Extract the [x, y] coordinate from the center of the cell holding the provided text.  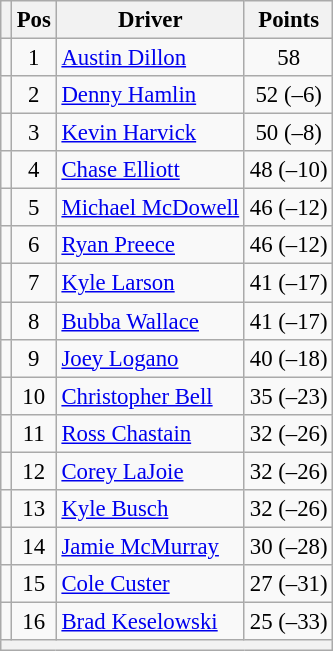
14 [34, 546]
Brad Keselowski [150, 621]
Christopher Bell [150, 396]
3 [34, 133]
16 [34, 621]
Bubba Wallace [150, 321]
Cole Custer [150, 584]
12 [34, 471]
1 [34, 58]
40 (–18) [288, 358]
Kevin Harvick [150, 133]
15 [34, 584]
7 [34, 283]
11 [34, 433]
Michael McDowell [150, 208]
Chase Elliott [150, 170]
58 [288, 58]
30 (–28) [288, 546]
Austin Dillon [150, 58]
8 [34, 321]
50 (–8) [288, 133]
Driver [150, 20]
Corey LaJoie [150, 471]
Jamie McMurray [150, 546]
35 (–23) [288, 396]
25 (–33) [288, 621]
Ryan Preece [150, 245]
27 (–31) [288, 584]
Ross Chastain [150, 433]
13 [34, 509]
10 [34, 396]
Kyle Busch [150, 509]
48 (–10) [288, 170]
Kyle Larson [150, 283]
5 [34, 208]
Denny Hamlin [150, 95]
Pos [34, 20]
9 [34, 358]
Joey Logano [150, 358]
2 [34, 95]
52 (–6) [288, 95]
Points [288, 20]
4 [34, 170]
6 [34, 245]
